Provide the (X, Y) coordinate of the cell's center where the given text is located.  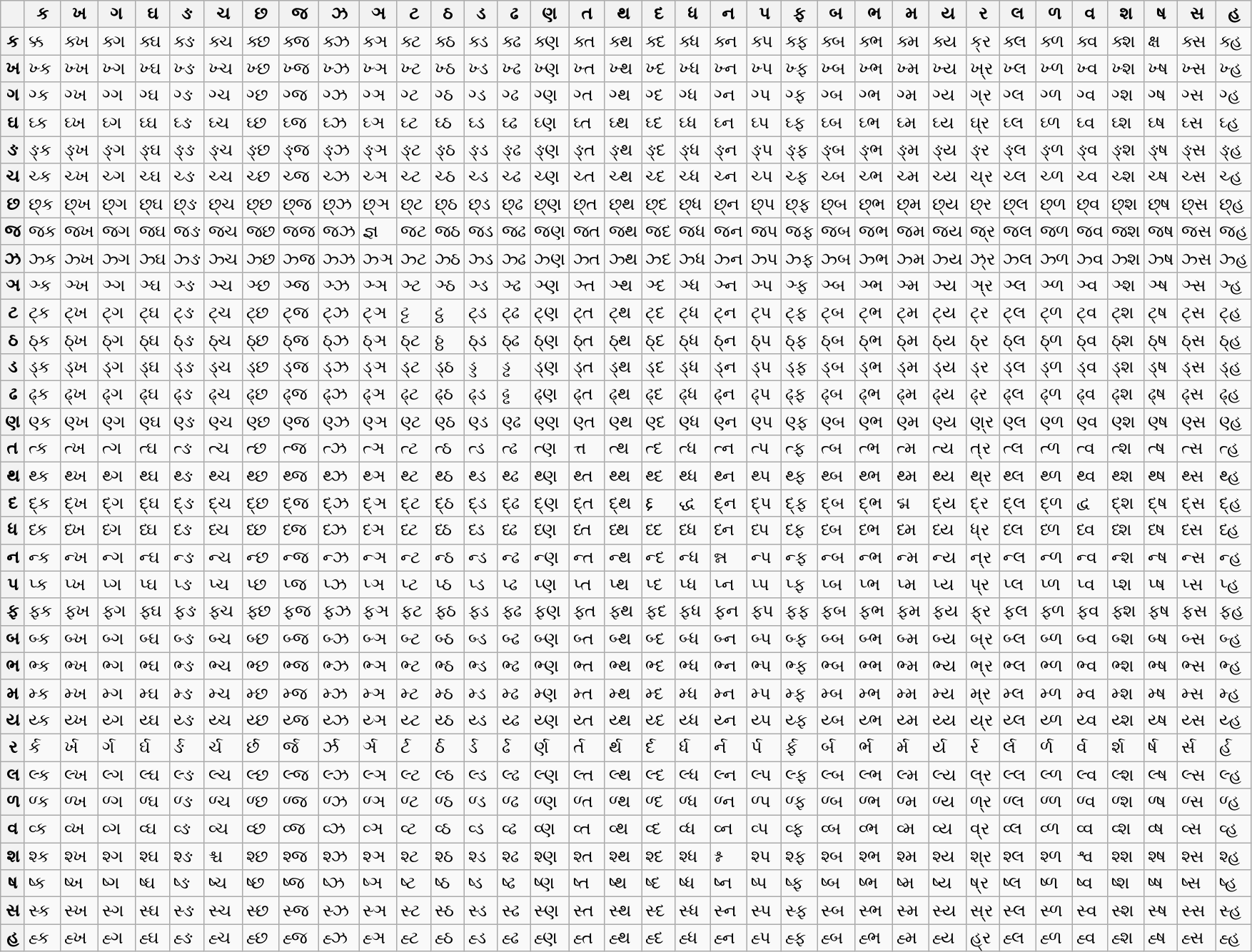
ફ્ઙ (187, 612)
ઙ્ક (42, 150)
ધ્ક (42, 530)
ફ્બ (837, 612)
ઝ્જ (299, 258)
હ્પ (764, 938)
છ્ઢ (514, 204)
ઝ્ડ (481, 258)
દ્જ (299, 503)
છ્ન (728, 204)
ચ્મ (911, 177)
થ્ટ (414, 476)
ર્ફ (799, 747)
ધ્શ (1126, 530)
ન્ગ (116, 557)
ષ્ણ (550, 883)
ન્ર (983, 557)
ક્ઢ (514, 41)
ઞ્મ (911, 285)
ઞ્ગ (116, 285)
હ્ળ (1054, 938)
ઝ્સ (1196, 258)
ઢ્ર (983, 395)
ફ્ય (948, 612)
ષ્ધ (692, 883)
ળ્ય (948, 802)
ય્ડ (481, 720)
ન્ઝ (339, 557)
દ્સ (1196, 503)
ઢ્ઞ (378, 395)
ક્ઝ (339, 41)
ક્લ (1018, 41)
ય્ટ (414, 720)
પ્ટ (414, 584)
થ્ધ (692, 476)
ઠ્જ (299, 340)
ત્ઘ (153, 449)
ડ્ઞ (378, 368)
ખ્ણ (550, 69)
ભ્મ (911, 666)
છ્વ (1091, 204)
ગ્ષ (1161, 96)
ઘ્થ (623, 123)
હ્ડ (481, 938)
ડ્વ (1091, 368)
ઙ્ઝ (339, 150)
લ્દ (658, 774)
વ્છ (261, 829)
શ્છ (261, 856)
દ્ઝ (339, 503)
શ્ણ (550, 856)
પ્ય (948, 584)
ટ્છ (261, 313)
ચ્ટ (414, 177)
જ્ટ (414, 231)
લ્ત (587, 774)
સ્ણ (550, 911)
ઙ્ઢ (514, 150)
ળ્ટ (414, 802)
છ્ત (587, 204)
ય્ય (948, 720)
ટ્ધ (692, 313)
ય્વ (1091, 720)
ઙ્ધ (692, 150)
ઘ્ડ (481, 123)
ય્ઢ (514, 720)
ખ્ટ (414, 69)
વ્દ (658, 829)
વ્ર (983, 829)
ઝ્ન (728, 258)
ળ્ક (42, 802)
છ્બ (837, 204)
ડ્ખ (79, 368)
થ્ખ (79, 476)
ન્ઙ (187, 557)
ઠ્ઞ (378, 340)
ખ્મ (911, 69)
થ્ત (587, 476)
ઘ્હ (1233, 123)
પ્ઘ (153, 584)
ત્મ (911, 449)
મ્ષ (1161, 693)
ફ્ન (728, 612)
ઢ્ખ (79, 395)
ર્ઘ (153, 747)
ળ્ઙ (187, 802)
ખ્શ (1126, 69)
શ્ષ (1161, 856)
ઞ્ચ (223, 285)
બ્ળ (1054, 639)
ષ્ખ (79, 883)
વ્ઞ (378, 829)
ત્ગ (116, 449)
ટ્ભ (874, 313)
ફ્ળ (1054, 612)
ષ્ર (983, 883)
પ્ઠ (447, 584)
ઠ્સ (1196, 340)
શ્પ (764, 856)
મ્ડ (481, 693)
ઙ્ય (948, 150)
હ્હ (1233, 938)
છ્ઙ (187, 204)
ત્ચ (223, 449)
ટ્વ (1091, 313)
હ્છ (261, 938)
ટ્ય (948, 313)
છ્ર (983, 204)
બ્ગ (116, 639)
ક્ઘ (153, 41)
ઝ્શ (1126, 258)
ન્ઢ (514, 557)
ળ્પ (764, 802)
ક્ભ (874, 41)
ઞ્લ (1018, 285)
ધ્ત (587, 530)
બ્ર (983, 639)
ર્ર (983, 747)
ટ્ઠ (447, 313)
ઝ્દ (658, 258)
ખ્ળ (1054, 69)
મ્સ (1196, 693)
ઞ્દ (658, 285)
ર્ઢ (514, 747)
ખ્ઝ (339, 69)
ન્ણ (550, 557)
લ્ડ (481, 774)
ભ્ન (728, 666)
ત્ઢ (514, 449)
શ્ઝ (339, 856)
ય્બ (837, 720)
ણ્ન (728, 422)
ઝ્ગ (116, 258)
ધ્ઝ (339, 530)
ણ્થ (623, 422)
લ્શ (1126, 774)
છ્ટ (414, 204)
ગ્ઘ (153, 96)
ભ્ઘ (153, 666)
ષ્ઘ (153, 883)
ઞ્બ (837, 285)
થ્બ (837, 476)
ભ્ગ (116, 666)
ર્ઝ (339, 747)
ધ્સ (1196, 530)
જ્ભ (874, 231)
ઝ્ય (948, 258)
થ્ઘ (153, 476)
થ્વ (1091, 476)
ચ્ફ (799, 177)
ષ્શ (1126, 883)
ટ્થ (623, 313)
ઙ્ત (587, 150)
ઞ્ષ (1161, 285)
ગ્ઠ (447, 96)
ક્મ (911, 41)
પ્ડ (481, 584)
ખ્ચ (223, 69)
જ્છ (261, 231)
સ્જ (299, 911)
ઞ્ફ (799, 285)
ગ્વ (1091, 96)
શ્ચ (223, 856)
ચ્થ (623, 177)
ન્ય (948, 557)
દ્ખ (79, 503)
હ્ઝ (339, 938)
જ્ખ (79, 231)
બ્મ (911, 639)
ખ્હ (1233, 69)
ઢ્ળ (1054, 395)
ર્સ (1196, 747)
ગ્ભ (874, 96)
ડ્લ (1018, 368)
બ્દ (658, 639)
શ્ય (948, 856)
વ્ખ (79, 829)
દ્ઙ (187, 503)
ઘ્મ (911, 123)
ટ્ઢ (514, 313)
ળ્લ (1018, 802)
થ્ભ (874, 476)
ણ્ળ (1054, 422)
ફ્ઠ (447, 612)
ઞ્ઙ (187, 285)
થ્લ (1018, 476)
ર્ધ (692, 747)
ર્મ (911, 747)
ઠ્ભ (874, 340)
ડ્ર (983, 368)
દ્ત (587, 503)
ષ્ષ (1161, 883)
ઞ્ઠ (447, 285)
હ્ધ (692, 938)
ળ્ડ (481, 802)
મ્દ (658, 693)
ઙ્ળ (1054, 150)
ખ્છ (261, 69)
છ્ઝ (339, 204)
ક્જ (299, 41)
છ્ગ (116, 204)
પ્ત (587, 584)
પ્ધ (692, 584)
ન્ઞ (378, 557)
ઢ્ઠ (447, 395)
સ્લ (1018, 911)
ચ્ન (728, 177)
ભ્છ (261, 666)
ઘ્ક (42, 123)
ક્ત (587, 41)
હ્ઘ (153, 938)
ય્સ (1196, 720)
ઝ્બ (837, 258)
ડ્ન (728, 368)
ભ્ઠ (447, 666)
ચ્ણ (550, 177)
ચ્ઝ (339, 177)
ખ્ભ (874, 69)
પ્ઙ (187, 584)
ટ્ખ (79, 313)
થ્ચ (223, 476)
સ્છ (261, 911)
ર્ગ (116, 747)
ઙ્શ (1126, 150)
ભ્ષ (1161, 666)
ખ્ઠ (447, 69)
જ્થ (623, 231)
ત્ધ (692, 449)
ટ્ણ (550, 313)
ણ્બ (837, 422)
મ્ય (948, 693)
ઢ્છ (261, 395)
ન્ત (587, 557)
પ્મ (911, 584)
જ્ઠ (447, 231)
ળ્જ (299, 802)
ધ્ણ (550, 530)
પ્ર (983, 584)
બ્ધ (692, 639)
મ્ધ (692, 693)
વ્વ (1091, 829)
છ્ધ (692, 204)
ડ્ભ (874, 368)
દ્ટ (414, 503)
ભ્સ (1196, 666)
ઙ્ટ (414, 150)
ત્ષ (1161, 449)
જ્દ (658, 231)
ગ્ઞ (378, 96)
ઞ્ટ (414, 285)
ખ્ષ (1161, 69)
હ્ગ (116, 938)
ત્જ (299, 449)
હ્ણ (550, 938)
શ્ઙ (187, 856)
જ્ત (587, 231)
પ્વ (1091, 584)
વ્હ (1233, 829)
ચ્ભ (874, 177)
ખ્સ (1196, 69)
થ્ફ (799, 476)
મ્ત (587, 693)
ભ્ડ (481, 666)
ઞ્ક (42, 285)
ઠ્ત (587, 340)
ધ્ઞ (378, 530)
ફ્ઝ (339, 612)
હ્થ (623, 938)
લ્ર (983, 774)
ભ્ઝ (339, 666)
ઝ્ત (587, 258)
ઘ્લ (1018, 123)
લ્ળ (1054, 774)
ઝ્ઘ (153, 258)
જ્ય (948, 231)
ખ્ત (587, 69)
સ્ધ (692, 911)
ઞ્ભ (874, 285)
લ્ન (728, 774)
દ્ગ (116, 503)
ખ્ઞ (378, 69)
ક્ન (728, 41)
ઝ્ઠ (447, 258)
ડ્ઝ (339, 368)
ઝ્ઝ (339, 258)
લ્છ (261, 774)
ક્ફ (799, 41)
ઙ્છ (261, 150)
સ્વ (1091, 911)
ણ્ઞ (378, 422)
ધ્ઙ (187, 530)
હ્મ (911, 938)
સ્ર (983, 911)
ભ્ખ (79, 666)
બ્ન (728, 639)
ગ્છ (261, 96)
વ્ળ (1054, 829)
સ્હ (1233, 911)
ય્થ (623, 720)
ળ્ઘ (153, 802)
ન્ઘ (153, 557)
ખ્ક (42, 69)
ગ્ત (587, 96)
ચ્ઞ (378, 177)
થ્જ (299, 476)
ડ્ક (42, 368)
ઠ્છ (261, 340)
ઠ્ખ (79, 340)
ભ્ઙ (187, 666)
ક્ઙ (187, 41)
ગ્ધ (692, 96)
ઙ્ગ (116, 150)
સ્ક (42, 911)
લ્લ (1018, 774)
ઘ્છ (261, 123)
ધ્બ (837, 530)
ઞ્ત (587, 285)
ળ્ગ (116, 802)
ફ્ચ (223, 612)
શ્ઠ (447, 856)
ઢ્ઢ (514, 395)
ક્હ (1233, 41)
શ્ગ (116, 856)
ન્લ (1018, 557)
ધ્ય (948, 530)
ધ્ખ (79, 530)
વ્બ (837, 829)
જ્બ (837, 231)
ષ્લ (1018, 883)
ડ્ઢ (514, 368)
ય્પ (764, 720)
સ્ઢ (514, 911)
ય્ખ (79, 720)
વ્ઝ (339, 829)
ધ્જ (299, 530)
લ્ષ (1161, 774)
ધ્મ (911, 530)
ળ્થ (623, 802)
બ્હ (1233, 639)
દ્ઞ (378, 503)
ગ્બ (837, 96)
જ્ળ (1054, 231)
ળ્છ (261, 802)
ચ્ચ (223, 177)
ત્ઝ (339, 449)
ત્શ (1126, 449)
જ્ઢ (514, 231)
શ્દ (658, 856)
ઢ્ટ (414, 395)
બ્થ (623, 639)
ળ્ન (728, 802)
ફ્ક (42, 612)
ફ્ટ (414, 612)
ફ્ગ (116, 612)
ટ્ન (728, 313)
ફ્ઞ (378, 612)
શ્ઞ (378, 856)
બ્ત (587, 639)
ય્ર (983, 720)
ર્ઞ (378, 747)
ઝ્ઙ (187, 258)
દ્ર (983, 503)
ર્ઙ (187, 747)
ર્ણ (550, 747)
ઙ્ઠ (447, 150)
વ્ઠ (447, 829)
ળ્ચ (223, 802)
ષ્ન (728, 883)
જ્જ (299, 231)
ન્ડ (481, 557)
લ્સ (1196, 774)
ણ્ટ (414, 422)
ધ્ઘ (153, 530)
ય્ણ (550, 720)
મ્ઝ (339, 693)
ષ્ઞ (378, 883)
ડ્ષ (1161, 368)
ઢ્જ (299, 395)
વ્ડ (481, 829)
દ્દ (658, 503)
મ્ળ (1054, 693)
ણ્ગ (116, 422)
ર્થ (623, 747)
ધ્છ (261, 530)
ષ્વ (1091, 883)
ડ્ઠ (447, 368)
ધ્થ (623, 530)
છ્ય (948, 204)
શ્ડ (481, 856)
ક્ટ (414, 41)
ઢ્ન (728, 395)
ય્ળ (1054, 720)
ઙ્ન (728, 150)
હ્ટ (414, 938)
ણ્જ (299, 422)
ખ્ર (983, 69)
ટ્ષ (1161, 313)
ત્હ (1233, 449)
ચ્ડ (481, 177)
ડ્હ (1233, 368)
જ્ડ (481, 231)
ઠ્ઠ (447, 340)
મ્પ (764, 693)
સ્સ (1196, 911)
દ્હ (1233, 503)
શ્ળ (1054, 856)
છ્ભ (874, 204)
સ્ઠ (447, 911)
છ્જ (299, 204)
વ્ગ (116, 829)
ળ્બ (837, 802)
વ્ણ (550, 829)
જ્મ (911, 231)
ભ્ચ (223, 666)
ધ્ગ (116, 530)
ન્ખ (79, 557)
પ્ળ (1054, 584)
ઘ્ન (728, 123)
ટ્ઝ (339, 313)
ણ્ઠ (447, 422)
લ્ટ (414, 774)
દ્ફ (799, 503)
ચ્શ (1126, 177)
શ્થ (623, 856)
છ્ઘ (153, 204)
લ્ઠ (447, 774)
ચ્ળ (1054, 177)
વ્થ (623, 829)
ણ્સ (1196, 422)
ર્ઠ (447, 747)
સ્ઞ (378, 911)
ભ્ક (42, 666)
મ્ઢ (514, 693)
ત્પ (764, 449)
સ્ષ (1161, 911)
ન્ટ (414, 557)
જ્ધ (692, 231)
ન્દ (658, 557)
ન્ભ (874, 557)
ભ્ધ (692, 666)
દ્ચ (223, 503)
થ્ણ (550, 476)
ઞ્ઝ (339, 285)
ઢ્બ (837, 395)
મ્જ (299, 693)
પ્ખ (79, 584)
ઝ્વ (1091, 258)
ષ્ફ (799, 883)
ડ્પ (764, 368)
ક્ચ (223, 41)
વ્શ (1126, 829)
સ્ઘ (153, 911)
ત્ફ (799, 449)
જ્ફ (799, 231)
સ્ત (587, 911)
ન્મ (911, 557)
ઠ્ળ (1054, 340)
ઞ્વ (1091, 285)
લ્મ (911, 774)
લ્ફ (799, 774)
ખ્ડ (481, 69)
ફ્હ (1233, 612)
ઞ્ખ (79, 285)
ઞ્ર (983, 285)
ક્દ (658, 41)
થ્ળ (1054, 476)
થ્ન (728, 476)
ય્ત (587, 720)
છ્દ (658, 204)
થ્શ (1126, 476)
મ્ઙ (187, 693)
ઝ્પ (764, 258)
દ્ન (728, 503)
ચ્ઘ (153, 177)
ડ્ણ (550, 368)
ખ્ઢ (514, 69)
ઘ્ય (948, 123)
ઝ્ઞ (378, 258)
સ્ચ (223, 911)
ઢ્ઝ (339, 395)
ઢ્મ (911, 395)
ષ્ડ (481, 883)
ઝ્ણ (550, 258)
ઘ્ગ (116, 123)
હ્દ (658, 938)
શ્ર (983, 856)
શ્સ (1196, 856)
ય્ન (728, 720)
મ્ઠ (447, 693)
ઘ્ળ (1054, 123)
ઠ્ણ (550, 340)
સ્ન (728, 911)
ઝ્ચ (223, 258)
પ્ફ (799, 584)
ફ્ખ (79, 612)
પ્ષ (1161, 584)
ભ્ય (948, 666)
જ્ણ (550, 231)
બ્ખ (79, 639)
ગ્ડ (481, 96)
બ્વ (1091, 639)
શ્ફ (799, 856)
ટ્ગ (116, 313)
ત્ર (983, 449)
ધ્વ (1091, 530)
હ્ચ (223, 938)
ઢ્ધ (692, 395)
બ્લ (1018, 639)
ભ્જ (299, 666)
ઙ્વ (1091, 150)
ફ્જ (299, 612)
ત્વ (1091, 449)
ઞ્ઞ (378, 285)
સ્ઙ (187, 911)
ઠ્ડ (481, 340)
ગ્હ (1233, 96)
ભ્ઞ (378, 666)
ષ્પ (764, 883)
ધ્ટ (414, 530)
ચ્જ (299, 177)
ર્હ (1233, 747)
થ્ડ (481, 476)
ગ્દ (658, 96)
ધ્ર (983, 530)
ઢ્શ (1126, 395)
ર્બ (837, 747)
ક્છ (261, 41)
ષ્ઝ (339, 883)
ડ્ત (587, 368)
ર્વ (1091, 747)
ઞ્ધ (692, 285)
ઝ્થ (623, 258)
ઙ્ઘ (153, 150)
ળ્ત (587, 802)
ફ્ઢ (514, 612)
ઢ્પ (764, 395)
થ્ક (42, 476)
મ્ક (42, 693)
ઠ્થ (623, 340)
લ્ભ (874, 774)
ન્છ (261, 557)
ઠ્ન (728, 340)
ણ્ઢ (514, 422)
ત્ન (728, 449)
બ્શ (1126, 639)
ગ્ક (42, 96)
બ્ઢ (514, 639)
શ્મ (911, 856)
ક્શ (1126, 41)
હ્સ (1196, 938)
ઘ્ટ (414, 123)
ફ્શ (1126, 612)
ઠ્ફ (799, 340)
ખ્ન (728, 69)
ણ્ય (948, 422)
ગ્ચ (223, 96)
મ્ખ (79, 693)
થ્પ (764, 476)
ઘ્જ (299, 123)
ફ્ફ (799, 612)
ચ્પ (764, 177)
ઞ્જ (299, 285)
શ્ખ (79, 856)
ઝ્હ (1233, 258)
ફ્ણ (550, 612)
ઢ્ઙ (187, 395)
ડ્ચ (223, 368)
હ્ભ (874, 938)
ય્ષ (1161, 720)
ત્ઠ (447, 449)
ઞ્છ (261, 285)
ઘ્ઢ (514, 123)
ડ્ય (948, 368)
બ્ડ (481, 639)
ષ્થ (623, 883)
ગ્થ (623, 96)
મ્વ (1091, 693)
ફ્ઘ (153, 612)
ભ્ભ (874, 666)
છ્ખ (79, 204)
પ્જ (299, 584)
લ્ઙ (187, 774)
ગ્ટ (414, 96)
શ્ન (728, 856)
થ્ઠ (447, 476)
ભ્હ (1233, 666)
લ્હ (1233, 774)
જ્હ (1233, 231)
વ્ધ (692, 829)
જ્પ (764, 231)
જ્ચ (223, 231)
ભ્લ (1018, 666)
ર્શ (1126, 747)
ણ્છ (261, 422)
ન્જ (299, 557)
ણ્ધ (692, 422)
ભ્ત (587, 666)
ડ્ધ (692, 368)
ચ્ધ (692, 177)
ઠ્દ (658, 340)
વ્ઙ (187, 829)
ય્ધ (692, 720)
ચ્ત (587, 177)
ફ્દ (658, 612)
ઠ્ઢ (514, 340)
જ્ઘ (153, 231)
બ્પ (764, 639)
ડ્દ (658, 368)
સ્થ (623, 911)
છ્ઞ (378, 204)
ન્શ (1126, 557)
શ્શ (1126, 856)
ઝ્ર (983, 258)
પ્ગ (116, 584)
થ્મ (911, 476)
ર્ટ (414, 747)
દ્ડ (481, 503)
ય્લ (1018, 720)
લ્ગ (116, 774)
ઠ્ચ (223, 340)
ણ્ફ (799, 422)
ય્ઘ (153, 720)
ઠ્ધ (692, 340)
ચ્ક (42, 177)
દ્મ (911, 503)
ઘ્ફ (799, 123)
ઢ્ણ (550, 395)
દ્ક (42, 503)
લ્બ (837, 774)
દ્ઠ (447, 503)
ઘ્ર (983, 123)
વ્ભ (874, 829)
દ્ષ (1161, 503)
બ્ષ (1161, 639)
ઙ્ખ (79, 150)
થ્દ (658, 476)
ચ્ઙ (187, 177)
શ્જ (299, 856)
ર્ળ (1054, 747)
ગ્ઝ (339, 96)
ષ્ચ (223, 883)
ર્ખ (79, 747)
ઙ્જ (299, 150)
પ્બ (837, 584)
ઘ્ઘ (153, 123)
ય્ગ (116, 720)
ઞ્હ (1233, 285)
થ્ષ (1161, 476)
ખ્પ (764, 69)
ઙ્ઞ (378, 150)
જ્લ (1018, 231)
બ્ચ (223, 639)
લ્થ (623, 774)
ઘ્ઠ (447, 123)
થ્સ (1196, 476)
ઢ્ષ (1161, 395)
મ્ઞ (378, 693)
ણ્ષ (1161, 422)
ષ્ળ (1054, 883)
ર્છ (261, 747)
ઝ્મ (911, 258)
ળ્ઝ (339, 802)
બ્સ (1196, 639)
ઙ્ઙ (187, 150)
લ્ઝ (339, 774)
ક્પ (764, 41)
હ્ઢ (514, 938)
સ્ગ (116, 911)
મ્શ (1126, 693)
ભ્દ (658, 666)
ધ્ન (728, 530)
થ્ઝ (339, 476)
છ્શ (1126, 204)
પ્છ (261, 584)
મ્થ (623, 693)
ઠ્ગ (116, 340)
ષ્ઠ (447, 883)
ટ્ત (587, 313)
ચ્ષ (1161, 177)
ઢ્ફ (799, 395)
ગ્ન (728, 96)
ઢ્ક (42, 395)
વ્ઢ (514, 829)
ઠ્ષ (1161, 340)
ન્ધ (692, 557)
લ્ય (948, 774)
ન્વ (1091, 557)
ણ્ઘ (153, 422)
ડ્ડ (481, 368)
ળ્ખ (79, 802)
ડ્છ (261, 368)
મ્બ (837, 693)
ઠ્ઝ (339, 340)
મ્ર (983, 693)
ન્ળ (1054, 557)
ષ્દ (658, 883)
ન્પ (764, 557)
ઙ્લ (1018, 150)
ન્ચ (223, 557)
દ્થ (623, 503)
બ્ઠ (447, 639)
છ્ફ (799, 204)
દ્ઢ (514, 503)
સ્પ (764, 911)
ડ્જ (299, 368)
લ્ધ (692, 774)
લ્ઢ (514, 774)
વ્ત (587, 829)
ઠ્હ (1233, 340)
થ્છ (261, 476)
ર્ચ (223, 747)
ષ્ત (587, 883)
બ્જ (299, 639)
વ્ન (728, 829)
ષ્ક (42, 883)
ણ્ઝ (339, 422)
ક્ણ (550, 41)
ળ્ળ (1054, 802)
પ્લ (1018, 584)
મ્લ (1018, 693)
ત્થ (623, 449)
ઙ્ફ (799, 150)
ઞ્ઢ (514, 285)
ન્ઠ (447, 557)
ક્ધ (692, 41)
દ્બ (837, 503)
છ્છ (261, 204)
ણ્શ (1126, 422)
ક્ઞ (378, 41)
ઢ્ઘ (153, 395)
ઢ્સ (1196, 395)
જ્ઙ (187, 231)
હ્ય (948, 938)
ગ્ળ (1054, 96)
લ્જ (299, 774)
ય્મ (911, 720)
ધ્પ (764, 530)
જ્શ (1126, 231)
ચ્છ (261, 177)
ચ્ર (983, 177)
ય્ભ (874, 720)
ધ્ચ (223, 530)
ય્ફ (799, 720)
શ્ઘ (153, 856)
ગ્ગ (116, 96)
થ્ર (983, 476)
ઙ્હ (1233, 150)
બ્ણ (550, 639)
પ્ભ (874, 584)
ગ્લ (1018, 96)
ઙ્બ (837, 150)
ટ્દ (658, 313)
પ્ઞ (378, 584)
ધ્લ (1018, 530)
લ્ઞ (378, 774)
ચ્હ (1233, 177)
ઢ્ગ (116, 395)
પ્ન (728, 584)
ભ્પ (764, 666)
વ્ઘ (153, 829)
ત્બ (837, 449)
દ્પ (764, 503)
ક્ખ (79, 41)
ત્ટ (414, 449)
ખ્ખ (79, 69)
પ્ચ (223, 584)
પ્ણ (550, 584)
ઘ્ધ (692, 123)
ખ્જ (299, 69)
શ્હ (1233, 856)
ઞ્ય (948, 285)
જ્વ (1091, 231)
ભ્ટ (414, 666)
ત્ખ (79, 449)
દ્છ (261, 503)
ઝ્ક (42, 258)
શ્લ (1018, 856)
ષ્ટ (414, 883)
શ્ભ (874, 856)
ઢ્ડ (481, 395)
ષ્સ (1196, 883)
ત્ળ (1054, 449)
ળ્સ (1196, 802)
ભ્ળ (1054, 666)
છ્સ (1196, 204)
ઘ્ભ (874, 123)
દ્વ (1091, 503)
ફ્ષ (1161, 612)
ટ્ળ (1054, 313)
ણ્વ (1091, 422)
હ્ખ (79, 938)
ક્વ (1091, 41)
ધ્ડ (481, 530)
વ્મ (911, 829)
ખ્ધ (692, 69)
ઠ્ર (983, 340)
ણ્દ (658, 422)
ક્ય (948, 41)
ઞ્ઘ (153, 285)
લ્વ (1091, 774)
ઙ્થ (623, 150)
ઠ્ટ (414, 340)
ઘ્ખ (79, 123)
પ્દ (658, 584)
ગ્ઢ (514, 96)
ગ્સ (1196, 96)
ભ્ર (983, 666)
ય્ઙ (187, 720)
મ્ન (728, 693)
ઘ્ઞ (378, 123)
સ્ટ (414, 911)
ક્થ (623, 41)
ભ્ણ (550, 666)
ફ્ર (983, 612)
ઢ્દ (658, 395)
ખ્ય (948, 69)
સ્ખ (79, 911)
ઘ્દ (658, 123)
ધ્દ (658, 530)
હ્શ (1126, 938)
બ્ઞ (378, 639)
મ્ઘ (153, 693)
બ્ઝ (339, 639)
ડ્મ (911, 368)
ટ્લ (1018, 313)
ત્છ (261, 449)
ડ્શ (1126, 368)
ડ્સ (1196, 368)
થ્હ (1233, 476)
ઞ્પ (764, 285)
ણ્ભ (874, 422)
ય્ઝ (339, 720)
ણ્હ (1233, 422)
થ્ય (948, 476)
શ્ત (587, 856)
મ્છ (261, 693)
ખ્ગ (116, 69)
ત્ત (587, 449)
બ્ક (42, 639)
ત્ઙ (187, 449)
ત્ણ (550, 449)
ચ્ગ (116, 177)
દ્ધ (692, 503)
ઢ્લ (1018, 395)
ઞ્ણ (550, 285)
ધ્ધ (692, 530)
ર્ય (948, 747)
ગ્શ (1126, 96)
ક્ગ (116, 41)
લ્પ (764, 774)
ટ્બ (837, 313)
ભ્બ (837, 666)
ષ્બ (837, 883)
ળ્ઠ (447, 802)
ઙ્ભ (874, 150)
શ્ક (42, 856)
ધ્ભ (874, 530)
ત્ભ (874, 449)
ડ્ઘ (153, 368)
વ્ષ (1161, 829)
લ્ચ (223, 774)
ણ્ડ (481, 422)
ષ્ય (948, 883)
ય્જ (299, 720)
હ્જ (299, 938)
ત્સ (1196, 449)
ફ્ધ (692, 612)
ર્ભ (874, 747)
ભ્થ (623, 666)
ભ્ફ (799, 666)
ટ્સ (1196, 313)
ઘ્ઙ (187, 123)
જ્ર (983, 231)
મ્ફ (799, 693)
હ્બ (837, 938)
ઠ્ઘ (153, 340)
ન્ક (42, 557)
બ્ય (948, 639)
ફ્ભ (874, 612)
થ્ઢ (514, 476)
સ્દ (658, 911)
ઠ્શ (1126, 340)
ક્ળ (1054, 41)
ન્થ (623, 557)
હ્ઙ (187, 938)
ઝ્ટ (414, 258)
ણ્ણ (550, 422)
છ્ઠ (447, 204)
દ્લ (1018, 503)
લ્ણ (550, 774)
ભ્વ (1091, 666)
ક્ક (42, 41)
બ્ટ (414, 639)
ણ્ઙ (187, 422)
પ્સ (1196, 584)
ક્ષ (1161, 41)
ઘ્વ (1091, 123)
ઠ્ય (948, 340)
ક્બ (837, 41)
સ્ભ (874, 911)
મ્ટ (414, 693)
ઢ્ચ (223, 395)
ષ્ભ (874, 883)
ણ્ચ (223, 422)
શ્ઢ (514, 856)
ફ્લ (1018, 612)
પ્થ (623, 584)
ખ્ફ (799, 69)
હ્ફ (799, 938)
ધ્હ (1233, 530)
ઠ્વ (1091, 340)
થ્ગ (116, 476)
ટ્ચ (223, 313)
ય્દ (658, 720)
હ્ઠ (447, 938)
ઝ્ખ (79, 258)
ળ્શ (1126, 802)
ળ્ભ (874, 802)
ઠ્મ (911, 340)
ગ્ઙ (187, 96)
હ્વ (1091, 938)
છ્હ (1233, 204)
ળ્મ (911, 802)
વ્ય (948, 829)
ખ્વ (1091, 69)
ટ્ર (983, 313)
ચ્દ (658, 177)
ધ્ફ (799, 530)
ઘ્ચ (223, 123)
ર્ડ (481, 747)
બ્ભ (874, 639)
ઝ્ળ (1054, 258)
ટ્ટ (414, 313)
ટ્હ (1233, 313)
ક્ડ (481, 41)
ઠ્બ (837, 340)
જ્ઝ (339, 231)
ભ્શ (1126, 666)
છ્ડ (481, 204)
ઙ્ર (983, 150)
ઙ્ડ (481, 150)
ડ્ગ (116, 368)
પ્પ (764, 584)
ન્ફ (799, 557)
થ્થ (623, 476)
ણ્ર (983, 422)
સ્ય (948, 911)
ઙ્ણ (550, 150)
ઘ્ષ (1161, 123)
બ્છ (261, 639)
ફ્વ (1091, 612)
ર્લ (1018, 747)
ફ્ત (587, 612)
દ્ઘ (153, 503)
હ્ક (42, 938)
મ્મ (911, 693)
ઢ્વ (1091, 395)
ળ્ધ (692, 802)
દ્ય (948, 503)
ટ્ડ (481, 313)
ષ્મ (911, 883)
ઞ્સ (1196, 285)
ઙ્દ (658, 150)
વ્ક (42, 829)
ત્ક (42, 449)
ઢ્થ (623, 395)
છ્ક (42, 204)
ણ્ત (587, 422)
ચ્ય (948, 177)
ણ્પ (764, 422)
ક્સ (1196, 41)
ઘ્બ (837, 123)
ગ્પ (764, 96)
ત્ય (948, 449)
જ્ન (728, 231)
ઠ્લ (1018, 340)
ઘ્ણ (550, 123)
છ્પ (764, 204)
દ્ભ (874, 503)
ભ્ઢ (514, 666)
ટ્ફ (799, 313)
ક્ર (983, 41)
ઠ્ક (42, 340)
ટ્ઞ (378, 313)
ડ્ઙ (187, 368)
પ્ઢ (514, 584)
દ્શ (1126, 503)
ષ્ઙ (187, 883)
ગ્મ (911, 96)
ઝ્લ (1018, 258)
ળ્ઞ (378, 802)
ન્બ (837, 557)
ષ્હ (1233, 883)
ધ્ળ (1054, 530)
ઙ્સ (1196, 150)
છ્ણ (550, 204)
જ્ક (42, 231)
હ્લ (1018, 938)
ન્ન (728, 557)
બ્બ (837, 639)
ઠ્પ (764, 340)
જ્ઞ (378, 231)
ઘ્શ (1126, 123)
ઙ્ચ (223, 150)
જ્સ (1196, 231)
દ્ળ (1054, 503)
ગ્ખ (79, 96)
ખ્થ (623, 69)
ન્હ (1233, 557)
ઞ્શ (1126, 285)
ઙ્પ (764, 150)
ળ્ષ (1161, 802)
હ્ર (983, 938)
ન્ષ (1161, 557)
ફ્થ (623, 612)
મ્ણ (550, 693)
ઝ્ધ (692, 258)
ડ્બ (837, 368)
વ્લ (1018, 829)
સ્ઝ (339, 911)
ક્ઠ (447, 41)
ઞ્થ (623, 285)
ચ્વ (1091, 177)
ષ્જ (299, 883)
ચ્ઠ (447, 177)
ખ્બ (837, 69)
ય્હ (1233, 720)
ફ્ડ (481, 612)
વ્ટ (414, 829)
જ્ગ (116, 231)
ય્ચ (223, 720)
શ્ટ (414, 856)
ળ્વ (1091, 802)
હ્ન (728, 938)
ર્ક (42, 747)
ધ્ઠ (447, 530)
વ્ફ (799, 829)
ઘ્ત (587, 123)
ઝ્છ (261, 258)
ય્ક (42, 720)
ળ્ર (983, 802)
ટ્ઘ (153, 313)
છ્ળ (1054, 204)
ફ્મ (911, 612)
ફ્છ (261, 612)
ખ્દ (658, 69)
ધ્ઢ (514, 530)
હ્ઞ (378, 938)
ળ્ણ (550, 802)
ડ્ળ (1054, 368)
ડ્ફ (799, 368)
ણ્ખ (79, 422)
ઝ્ષ (1161, 258)
સ્ળ (1054, 911)
સ્બ (837, 911)
ઞ્ન (728, 285)
ત્દ (658, 449)
વ્ચ (223, 829)
લ્ઘ (153, 774)
ણ્લ (1018, 422)
છ્મ (911, 204)
ય્શ (1126, 720)
ગ્જ (299, 96)
ય્ઞ (378, 720)
ચ્બ (837, 177)
ઢ્ય (948, 395)
ર્જ (299, 747)
ઢ્હ (1233, 395)
ર્ષ (1161, 747)
પ્હ (1233, 584)
ત્લ (1018, 449)
ડ્થ (623, 368)
ટ્ક (42, 313)
ટ્શ (1126, 313)
સ્શ (1126, 911)
ગ્ર (983, 96)
ઢ્ત (587, 395)
વ્જ (299, 829)
પ્શ (1126, 584)
ર્ન (728, 747)
લ્ખ (79, 774)
ય્છ (261, 720)
મ્ચ (223, 693)
ડ્ટ (414, 368)
બ્ઘ (153, 639)
જ્ષ (1161, 231)
સ્ફ (799, 911)
બ્ફ (799, 639)
ગ્ફ (799, 96)
છ્ચ (223, 204)
ઠ્ઙ (187, 340)
ઙ્ષ (1161, 150)
લ્ક (42, 774)
ષ્ઢ (514, 883)
ઝ્ફ (799, 258)
ખ્ઘ (153, 69)
ણ્મ (911, 422)
દ્ણ (550, 503)
ટ્પ (764, 313)
ચ્સ (1196, 177)
ળ્હ (1233, 802)
ષ્છ (261, 883)
ર્ત (587, 747)
વ્સ (1196, 829)
સ્ડ (481, 911)
મ્હ (1233, 693)
ઞ્ડ (481, 285)
ચ્ખ (79, 177)
ળ્દ (658, 802)
પ્ક (42, 584)
ઝ્ઢ (514, 258)
છ્થ (623, 204)
હ્ત (587, 938)
મ્ગ (116, 693)
થ્ઙ (187, 476)
ઝ્ભ (874, 258)
હ્ષ (1161, 938)
ર્દ (658, 747)
ળ્ફ (799, 802)
ધ્ષ (1161, 530)
ચ્ઢ (514, 177)
ગ્ય (948, 96)
ગ્ણ (550, 96)
વ્પ (764, 829)
ન્સ (1196, 557)
પ્ઝ (339, 584)
ટ્મ (911, 313)
શ્વ (1091, 856)
ઘ્પ (764, 123)
ટ્ઙ (187, 313)
ઙ્મ (911, 150)
ર્પ (764, 747)
ફ્પ (764, 612)
ળ્ઢ (514, 802)
ષ્ગ (116, 883)
છ્લ (1018, 204)
શ્ધ (692, 856)
મ્ભ (874, 693)
ઞ્ળ (1054, 285)
છ્ષ (1161, 204)
ફ્સ (1196, 612)
ખ્ઙ (187, 69)
ત્ડ (481, 449)
ણ્ક (42, 422)
ત્ઞ (378, 449)
શ્બ (837, 856)
ય્ઠ (447, 720)
ઘ્સ (1196, 123)
સ્મ (911, 911)
બ્ઙ (187, 639)
ચ્લ (1018, 177)
થ્ઞ (378, 476)
ખ્લ (1018, 69)
ઘ્ઝ (339, 123)
ટ્જ (299, 313)
ઢ્ભ (874, 395)
